Extract the (x, y) coordinate from the center of the cell holding the provided text.  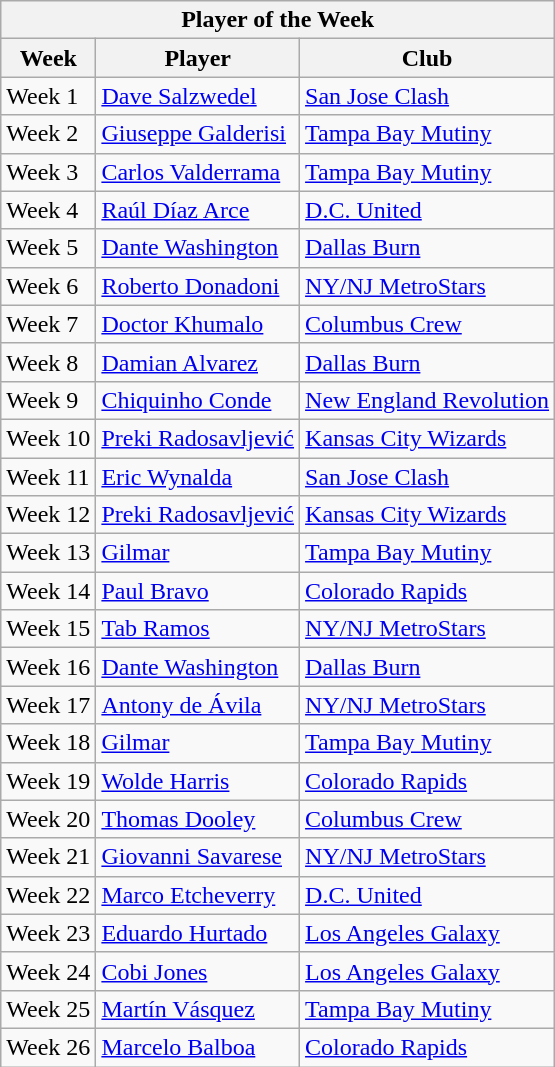
Week 10 (48, 438)
Week 21 (48, 857)
Tab Ramos (198, 629)
Player (198, 58)
Marcelo Balboa (198, 1047)
Week 19 (48, 781)
Dave Salzwedel (198, 96)
Week 7 (48, 324)
Week 18 (48, 743)
Week 23 (48, 933)
Week 3 (48, 172)
Week 8 (48, 362)
Week 1 (48, 96)
Week 24 (48, 971)
Martín Vásquez (198, 1009)
Week 11 (48, 477)
Marco Etcheverry (198, 895)
Eric Wynalda (198, 477)
Week 2 (48, 134)
Cobi Jones (198, 971)
Week 22 (48, 895)
Week 26 (48, 1047)
Week 4 (48, 210)
Wolde Harris (198, 781)
Week 12 (48, 515)
Thomas Dooley (198, 819)
Week 9 (48, 400)
Raúl Díaz Arce (198, 210)
Week 14 (48, 591)
Giuseppe Galderisi (198, 134)
Week 20 (48, 819)
Carlos Valderrama (198, 172)
Week 13 (48, 553)
Week 17 (48, 705)
Eduardo Hurtado (198, 933)
Week 16 (48, 667)
Giovanni Savarese (198, 857)
Damian Alvarez (198, 362)
Week 6 (48, 286)
Player of the Week (278, 20)
Week 25 (48, 1009)
Week 5 (48, 248)
Week 15 (48, 629)
Club (428, 58)
Chiquinho Conde (198, 400)
New England Revolution (428, 400)
Roberto Donadoni (198, 286)
Paul Bravo (198, 591)
Doctor Khumalo (198, 324)
Antony de Ávila (198, 705)
Week (48, 58)
